Return the [X, Y] coordinate for the center point of the cell that contains the specified text.  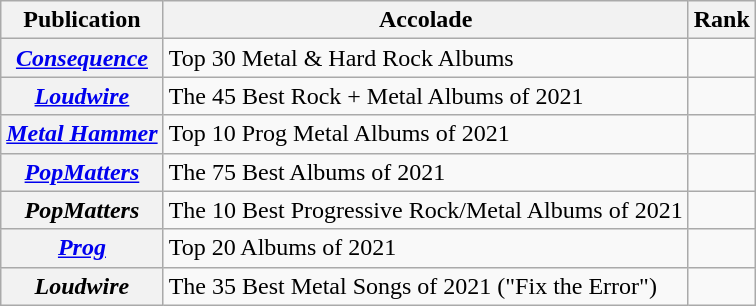
Consequence [82, 58]
The 45 Best Rock + Metal Albums of 2021 [426, 96]
The 35 Best Metal Songs of 2021 ("Fix the Error") [426, 286]
Prog [82, 248]
Top 30 Metal & Hard Rock Albums [426, 58]
The 10 Best Progressive Rock/Metal Albums of 2021 [426, 210]
Top 10 Prog Metal Albums of 2021 [426, 134]
Accolade [426, 20]
The 75 Best Albums of 2021 [426, 172]
Publication [82, 20]
Top 20 Albums of 2021 [426, 248]
Rank [722, 20]
Metal Hammer [82, 134]
